Search for the cell housing the specified text and yield its (X, Y) center coordinate. 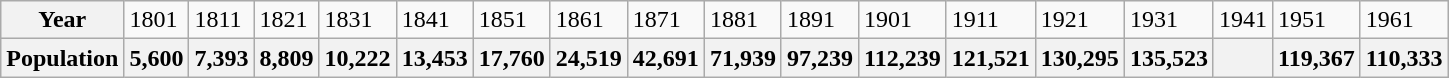
42,691 (666, 58)
13,453 (434, 58)
8,809 (286, 58)
1841 (434, 20)
24,519 (588, 58)
1801 (156, 20)
1821 (286, 20)
112,239 (902, 58)
135,523 (1168, 58)
1901 (902, 20)
1951 (1316, 20)
5,600 (156, 58)
1861 (588, 20)
1891 (820, 20)
121,521 (990, 58)
1851 (512, 20)
1921 (1080, 20)
1871 (666, 20)
119,367 (1316, 58)
110,333 (1404, 58)
17,760 (512, 58)
Population (62, 58)
1961 (1404, 20)
1881 (742, 20)
7,393 (222, 58)
71,939 (742, 58)
1811 (222, 20)
1941 (1242, 20)
97,239 (820, 58)
1931 (1168, 20)
130,295 (1080, 58)
1911 (990, 20)
10,222 (358, 58)
1831 (358, 20)
Year (62, 20)
